Detect which cell encompasses the target text, then output its (X, Y) center coordinate. 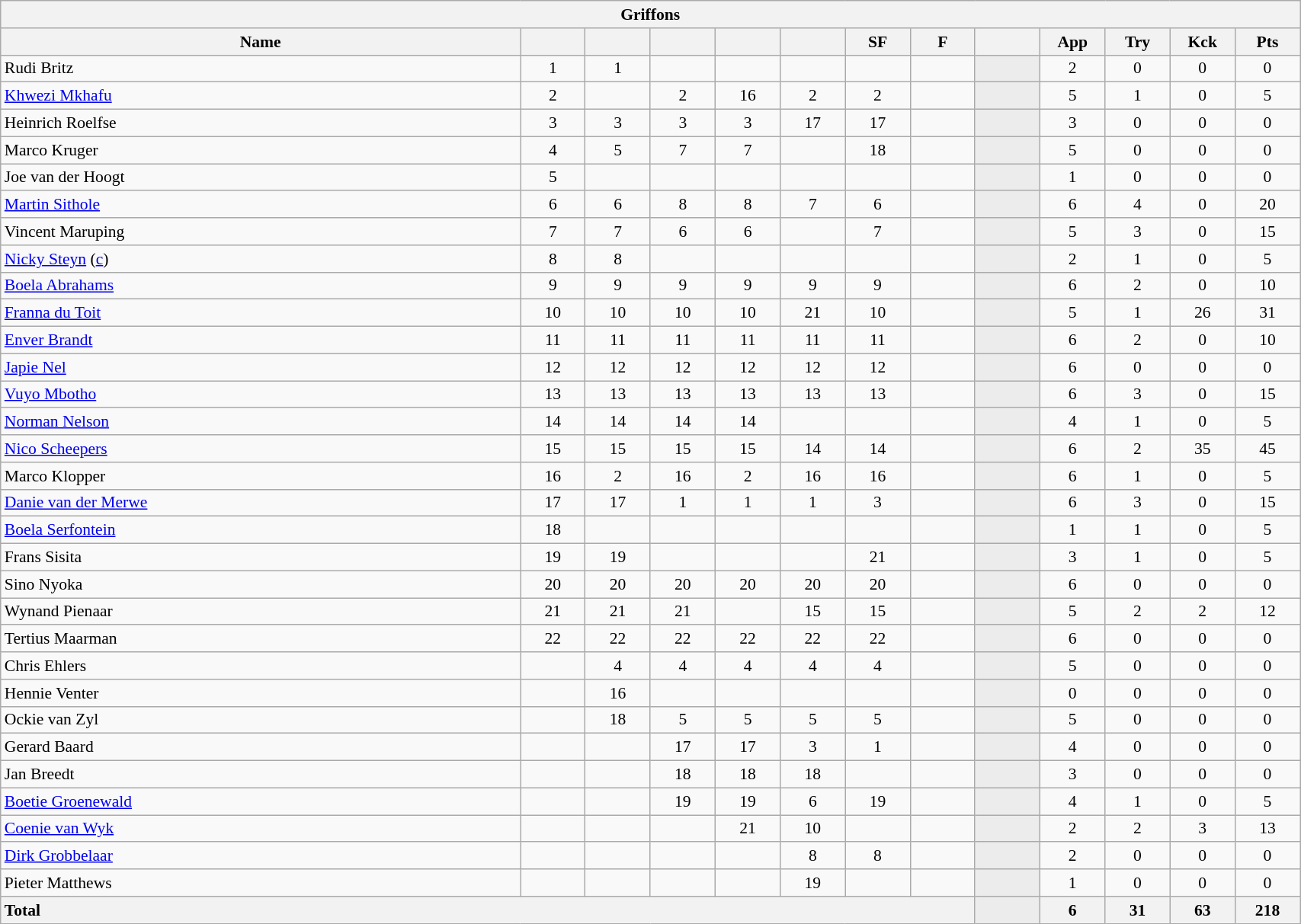
SF (878, 42)
Rudi Britz (261, 69)
Coenie van Wyk (261, 829)
Hennie Venter (261, 693)
Japie Nel (261, 367)
Ockie van Zyl (261, 720)
Pieter Matthews (261, 883)
Kck (1203, 42)
218 (1267, 910)
Nicky Steyn (c) (261, 259)
Khwezi Mkhafu (261, 96)
Wynand Pienaar (261, 612)
35 (1203, 449)
Griffons (651, 14)
Boetie Groenewald (261, 801)
Name (261, 42)
Martin Sithole (261, 205)
F (942, 42)
Norman Nelson (261, 422)
Total (488, 910)
Vuyo Mbotho (261, 395)
Jan Breedt (261, 775)
Dirk Grobbelaar (261, 856)
Enver Brandt (261, 341)
Boela Abrahams (261, 286)
45 (1267, 449)
Vincent Maruping (261, 232)
Frans Sisita (261, 558)
App (1073, 42)
Chris Ehlers (261, 666)
Tertius Maarman (261, 639)
Gerard Baard (261, 747)
Pts (1267, 42)
63 (1203, 910)
Danie van der Merwe (261, 503)
Boela Serfontein (261, 530)
Nico Scheepers (261, 449)
Heinrich Roelfse (261, 123)
Joe van der Hoogt (261, 177)
26 (1203, 313)
Sino Nyoka (261, 584)
Marco Kruger (261, 150)
Try (1137, 42)
Marco Klopper (261, 476)
Franna du Toit (261, 313)
